Determine the (x, y) coordinate at the center of the cell enclosing the given text.  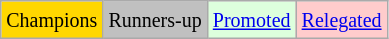
Runners-up (155, 20)
Relegated (342, 20)
Champions (52, 20)
Promoted (252, 20)
